Output the (x, y) coordinate of the center of the cell containing the given text.  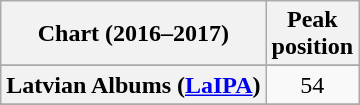
Peak position (312, 34)
Latvian Albums (LaIPA) (134, 85)
Chart (2016–2017) (134, 34)
54 (312, 85)
